Extract the [X, Y] coordinate from the center of the cell holding the provided text.  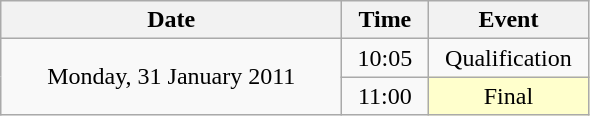
Date [172, 20]
Event [508, 20]
Qualification [508, 58]
10:05 [385, 58]
Time [385, 20]
Monday, 31 January 2011 [172, 77]
11:00 [385, 96]
Final [508, 96]
